Return (X, Y) of the center of cell containing provided text 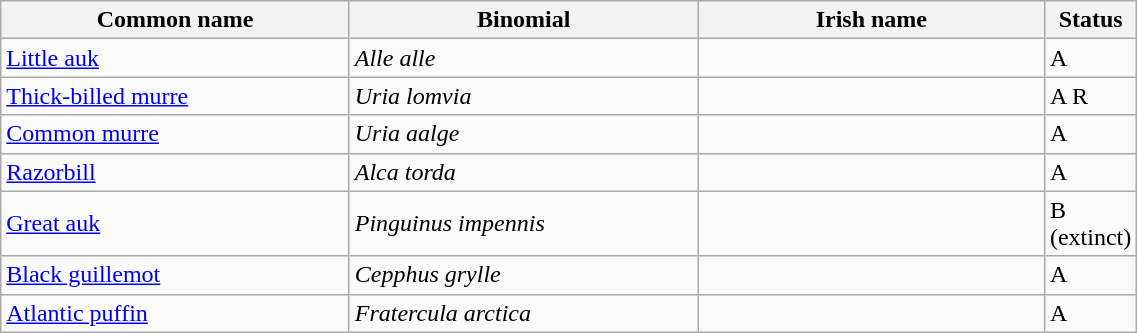
Little auk (175, 58)
Pinguinus impennis (524, 224)
Common murre (175, 134)
Alle alle (524, 58)
Common name (175, 20)
Cepphus grylle (524, 275)
Fratercula arctica (524, 313)
A R (1090, 96)
B (extinct) (1090, 224)
Black guillemot (175, 275)
Uria lomvia (524, 96)
Binomial (524, 20)
Irish name (871, 20)
Uria aalge (524, 134)
Atlantic puffin (175, 313)
Status (1090, 20)
Thick-billed murre (175, 96)
Alca torda (524, 172)
Razorbill (175, 172)
Great auk (175, 224)
